Provide the [X, Y] coordinate of the cell's center where the given text is located.  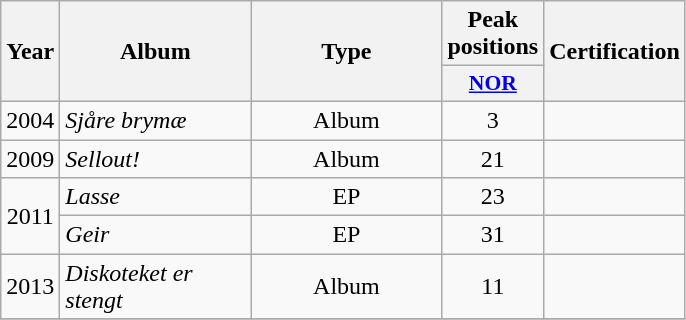
Certification [615, 52]
Peak positions [493, 34]
Diskoteket er stengt [156, 286]
NOR [493, 84]
11 [493, 286]
2013 [30, 286]
3 [493, 120]
Geir [156, 235]
Lasse [156, 197]
2011 [30, 216]
21 [493, 159]
Sellout! [156, 159]
2004 [30, 120]
Type [346, 52]
31 [493, 235]
Year [30, 52]
23 [493, 197]
2009 [30, 159]
Sjåre brymæ [156, 120]
